From the cell containing the given text, extract its center point as [X, Y] coordinate. 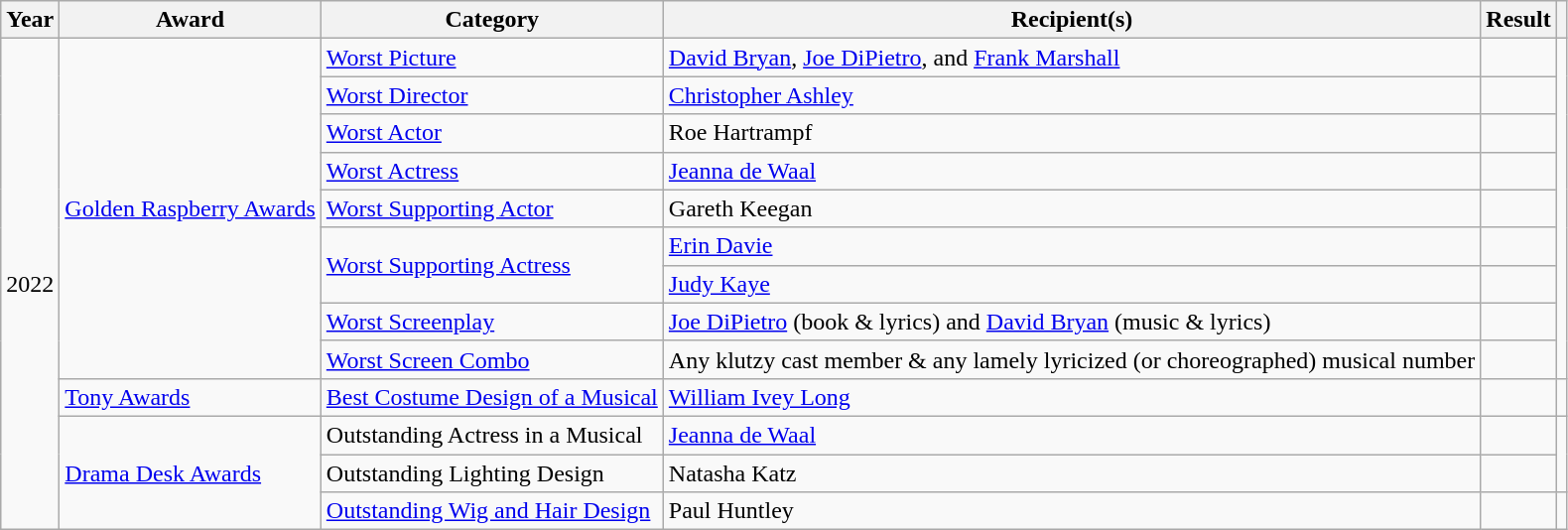
Worst Actress [492, 171]
Joe DiPietro (book & lyrics) and David Bryan (music & lyrics) [1072, 322]
Drama Desk Awards [191, 472]
Worst Supporting Actor [492, 208]
William Ivey Long [1072, 397]
Golden Raspberry Awards [191, 208]
David Bryan, Joe DiPietro, and Frank Marshall [1072, 58]
Worst Picture [492, 58]
Award [191, 20]
Any klutzy cast member & any lamely lyricized (or choreographed) musical number [1072, 359]
Gareth Keegan [1072, 208]
Paul Huntley [1072, 511]
Result [1518, 20]
Recipient(s) [1072, 20]
Best Costume Design of a Musical [492, 397]
Worst Actor [492, 133]
Worst Screenplay [492, 322]
Christopher Ashley [1072, 95]
Outstanding Actress in a Musical [492, 435]
Outstanding Lighting Design [492, 473]
Tony Awards [191, 397]
Natasha Katz [1072, 473]
Year [30, 20]
Roe Hartrampf [1072, 133]
Worst Screen Combo [492, 359]
Erin Davie [1072, 246]
Worst Director [492, 95]
Category [492, 20]
2022 [30, 284]
Worst Supporting Actress [492, 265]
Outstanding Wig and Hair Design [492, 511]
Judy Kaye [1072, 284]
